Identify which cell holds the provided text, then report its (X, Y) central coordinate. 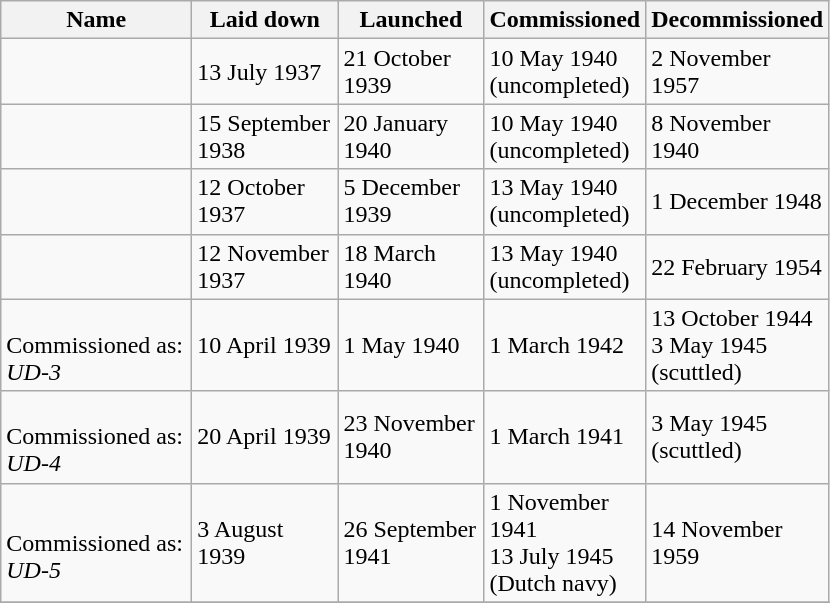
Commissioned (565, 20)
1 March 1941 (565, 437)
1 November 1941 13 July 1945 (Dutch navy) (565, 542)
Decommissioned (738, 20)
Commissioned as:UD-5 (96, 542)
13 October 1944 3 May 1945 (scuttled) (738, 345)
23 November 1940 (411, 437)
1 May 1940 (411, 345)
8 November 1940 (738, 136)
Laid down (265, 20)
3 August 1939 (265, 542)
1 March 1942 (565, 345)
15 September 1938 (265, 136)
Launched (411, 20)
Name (96, 20)
5 December 1939 (411, 202)
10 April 1939 (265, 345)
3 May 1945 (scuttled) (738, 437)
21 October 1939 (411, 72)
18 March 1940 (411, 266)
22 February 1954 (738, 266)
2 November 1957 (738, 72)
13 July 1937 (265, 72)
Commissioned as:UD-4 (96, 437)
14 November 1959 (738, 542)
26 September 1941 (411, 542)
Commissioned as:UD-3 (96, 345)
12 October 1937 (265, 202)
20 January 1940 (411, 136)
1 December 1948 (738, 202)
20 April 1939 (265, 437)
12 November 1937 (265, 266)
